Detect which cell encompasses the target text, then output its (x, y) center coordinate. 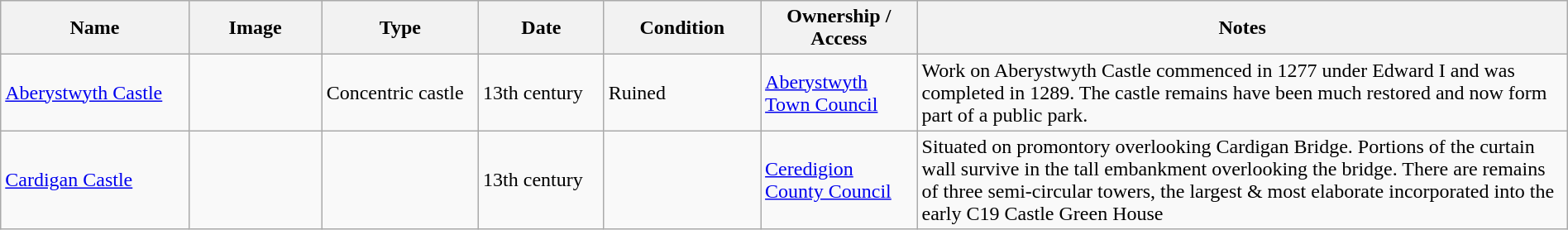
Ownership / Access (839, 28)
Ruined (681, 93)
Image (255, 28)
Date (542, 28)
Notes (1242, 28)
Cardigan Castle (94, 180)
Type (400, 28)
Concentric castle (400, 93)
Aberystwyth Castle (94, 93)
Name (94, 28)
Ceredigion County Council (839, 180)
Aberystwyth Town Council (839, 93)
Condition (681, 28)
